Find where the given text appears and provide that cell's center as (X, Y) coordinate. 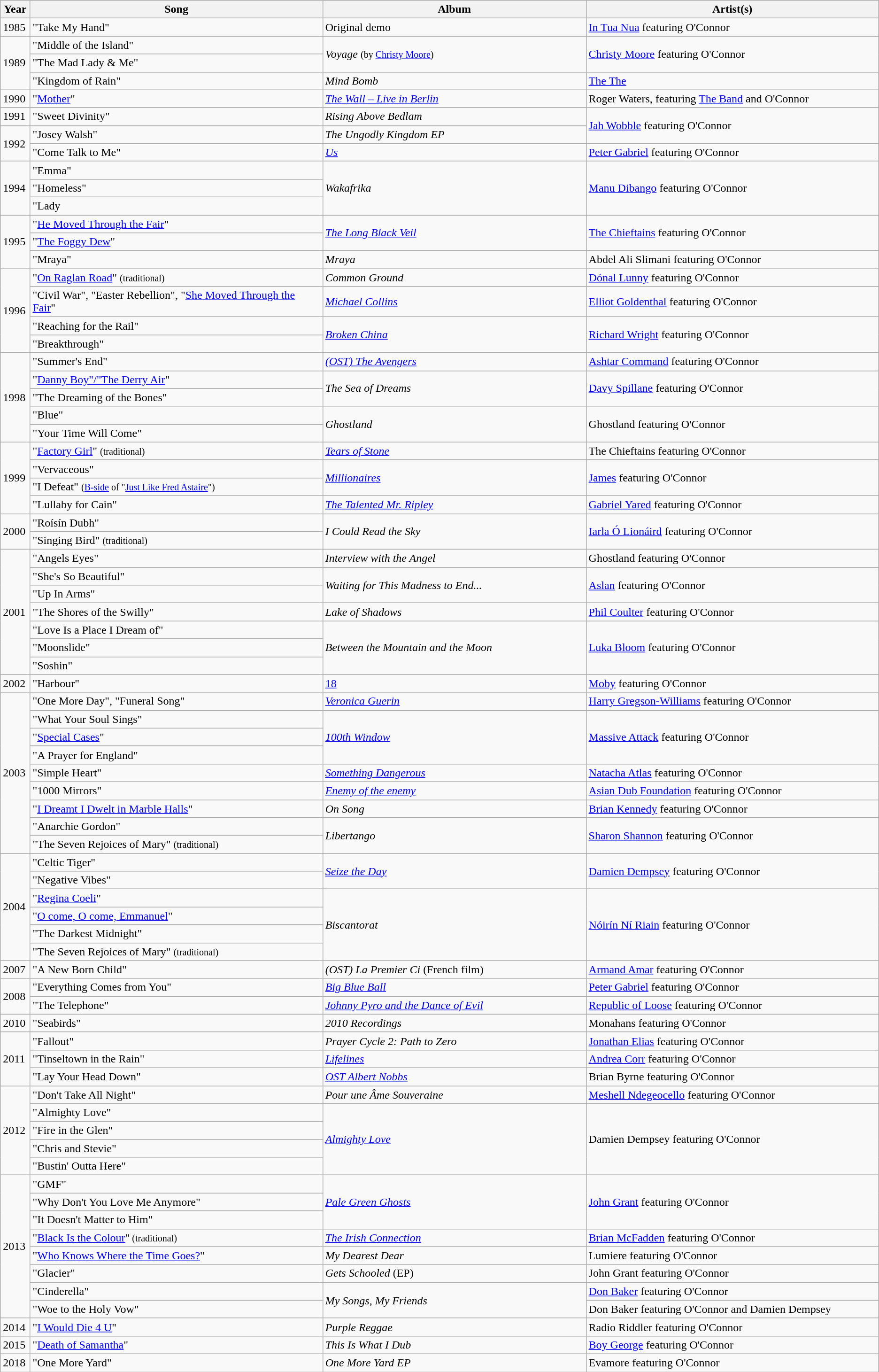
"Middle of the Island" (177, 45)
Harry Gregson-Williams featuring O'Connor (732, 701)
James featuring O'Connor (732, 478)
"Seabirds" (177, 1023)
Boy George featuring O'Connor (732, 1345)
Aslan featuring O'Connor (732, 585)
Millionaires (455, 478)
Jah Wobble featuring O'Connor (732, 125)
Lumiere featuring O'Connor (732, 1256)
1998 (15, 397)
One More Yard EP (455, 1363)
2012 (15, 1131)
Iarla Ó Lionáird featuring O'Connor (732, 532)
Gabriel Yared featuring O'Connor (732, 504)
Original demo (455, 27)
Nóirín Ní Riain featuring O'Connor (732, 925)
1985 (15, 27)
"Bustin' Outta Here" (177, 1166)
Prayer Cycle 2: Path to Zero (455, 1041)
"Civil War", "Easter Rebellion", "She Moved Through the Fair" (177, 302)
Us (455, 152)
Tears of Stone (455, 451)
Enemy of the enemy (455, 791)
Radio Riddler featuring O'Connor (732, 1327)
"Simple Heart" (177, 773)
"I Defeat" (B-side of "Just Like Fred Astaire") (177, 487)
1996 (15, 311)
1989 (15, 63)
Andrea Corr featuring O'Connor (732, 1059)
Dónal Lunny featuring O'Connor (732, 278)
Moby featuring O'Connor (732, 683)
"Your Time Will Come" (177, 433)
"Death of Samantha" (177, 1345)
"Lady (177, 206)
Libertango (455, 836)
"Blue" (177, 415)
Luka Bloom featuring O'Connor (732, 648)
Ghostland (455, 424)
2010 Recordings (455, 1023)
2014 (15, 1327)
"He Moved Through the Fair" (177, 224)
Interview with the Angel (455, 558)
"Who Knows Where the Time Goes?" (177, 1256)
Asian Dub Foundation featuring O'Connor (732, 791)
Michael Collins (455, 302)
"The Darkest Midnight" (177, 934)
"Come Talk to Me" (177, 152)
2001 (15, 612)
"Danny Boy"/"The Derry Air" (177, 380)
Purple Reggae (455, 1327)
The Sea of Dreams (455, 388)
Brian McFadden featuring O'Connor (732, 1238)
Broken China (455, 335)
1995 (15, 242)
"Love Is a Place I Dream of" (177, 630)
Richard Wright featuring O'Connor (732, 335)
"Kingdom of Rain" (177, 81)
Voyage (by Christy Moore) (455, 54)
Armand Amar featuring O'Connor (732, 969)
Evamore featuring O'Connor (732, 1363)
"Fallout" (177, 1041)
18 (455, 683)
1992 (15, 143)
2013 (15, 1247)
(OST) The Avengers (455, 362)
"Anarchie Gordon" (177, 827)
Waiting for This Madness to End... (455, 585)
In Tua Nua featuring O'Connor (732, 27)
1991 (15, 116)
"Homeless" (177, 188)
"Don't Take All Night" (177, 1095)
2004 (15, 907)
Pour une Âme Souveraine (455, 1095)
"One More Day", "Funeral Song" (177, 701)
"Almighty Love" (177, 1113)
Lifelines (455, 1059)
"Take My Hand" (177, 27)
Year (15, 9)
Brian Kennedy featuring O'Connor (732, 808)
Mraya (455, 260)
2007 (15, 969)
Something Dangerous (455, 773)
"Cinderella" (177, 1291)
100th Window (455, 737)
Don Baker featuring O'Connor (732, 1291)
Natacha Atlas featuring O'Connor (732, 773)
I Could Read the Sky (455, 532)
Brian Byrne featuring O'Connor (732, 1077)
"A Prayer for England" (177, 755)
Republic of Loose featuring O'Connor (732, 1005)
The Talented Mr. Ripley (455, 504)
"O come, O come, Emmanuel" (177, 916)
"On Raglan Road" (traditional) (177, 278)
"Roísín Dubh" (177, 523)
Don Baker featuring O'Connor and Damien Dempsey (732, 1309)
2018 (15, 1363)
Lake of Shadows (455, 612)
Biscantorat (455, 925)
"The Shores of the Swilly" (177, 612)
Gets Schooled (EP) (455, 1273)
"I Would Die 4 U" (177, 1327)
"Negative Vibes" (177, 880)
"Sweet Divinity" (177, 116)
"Harbour" (177, 683)
1990 (15, 99)
"A New Born Child" (177, 969)
"Special Cases" (177, 737)
2000 (15, 532)
"Everything Comes from You" (177, 987)
My Dearest Dear (455, 1256)
Davy Spillane featuring O'Connor (732, 388)
Sharon Shannon featuring O'Connor (732, 836)
(OST) La Premier Ci (French film) (455, 969)
Rising Above Bedlam (455, 116)
"She's So Beautiful" (177, 576)
The Ungodly Kingdom EP (455, 134)
Ashtar Command featuring O'Connor (732, 362)
1994 (15, 188)
Artist(s) (732, 9)
"Why Don't You Love Me Anymore" (177, 1202)
The Irish Connection (455, 1238)
Wakafrika (455, 188)
"Tinseltown in the Rain" (177, 1059)
"1000 Mirrors" (177, 791)
"The Dreaming of the Bones" (177, 397)
"GMF" (177, 1184)
Abdel Ali Slimani featuring O'Connor (732, 260)
Manu Dibango featuring O'Connor (732, 188)
"The Telephone" (177, 1005)
The Wall – Live in Berlin (455, 99)
The Long Black Veil (455, 233)
1999 (15, 478)
Elliot Goldenthal featuring O'Connor (732, 302)
"The Mad Lady & Me" (177, 63)
"Singing Bird" (traditional) (177, 541)
"Angels Eyes" (177, 558)
"Lay Your Head Down" (177, 1077)
"Summer's End" (177, 362)
Christy Moore featuring O'Connor (732, 54)
2002 (15, 683)
"Celtic Tiger" (177, 862)
"Soshin" (177, 666)
"Breakthrough" (177, 344)
"One More Yard" (177, 1363)
"What Your Soul Sings" (177, 719)
Big Blue Ball (455, 987)
"Factory Girl" (traditional) (177, 451)
"Up In Arms" (177, 594)
Jonathan Elias featuring O'Connor (732, 1041)
"Regina Coeli" (177, 898)
Monahans featuring O'Connor (732, 1023)
Almighty Love (455, 1139)
"Mraya" (177, 260)
Song (177, 9)
2015 (15, 1345)
Veronica Guerin (455, 701)
"It Doesn't Matter to Him" (177, 1220)
"Black Is the Colour" (traditional) (177, 1238)
2011 (15, 1059)
Meshell Ndegeocello featuring O'Connor (732, 1095)
Johnny Pyro and the Dance of Evil (455, 1005)
"Fire in the Glen" (177, 1131)
OST Albert Nobbs (455, 1077)
"Woe to the Holy Vow" (177, 1309)
Seize the Day (455, 871)
2008 (15, 996)
2003 (15, 773)
"The Foggy Dew" (177, 242)
"Mother" (177, 99)
"Lullaby for Cain" (177, 504)
2010 (15, 1023)
"I Dreamt I Dwelt in Marble Halls" (177, 808)
"Vervaceous" (177, 469)
Between the Mountain and the Moon (455, 648)
My Songs, My Friends (455, 1300)
Pale Green Ghosts (455, 1202)
Phil Coulter featuring O'Connor (732, 612)
On Song (455, 808)
"Chris and Stevie" (177, 1148)
"Glacier" (177, 1273)
Massive Attack featuring O'Connor (732, 737)
Roger Waters, featuring The Band and O'Connor (732, 99)
"Emma" (177, 170)
"Josey Walsh" (177, 134)
Mind Bomb (455, 81)
Common Ground (455, 278)
This Is What I Dub (455, 1345)
Album (455, 9)
"Reaching for the Rail" (177, 326)
"Moonslide" (177, 648)
The The (732, 81)
